Capture the cell that displays the provided text and extract its (x, y) central coordinate. 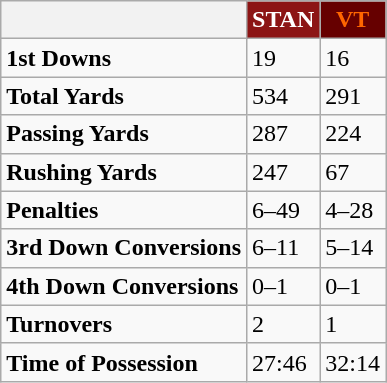
6–49 (284, 210)
67 (353, 172)
534 (284, 96)
Turnovers (124, 324)
Total Yards (124, 96)
1 (353, 324)
224 (353, 134)
1st Downs (124, 58)
247 (284, 172)
2 (284, 324)
4–28 (353, 210)
27:46 (284, 362)
287 (284, 134)
16 (353, 58)
3rd Down Conversions (124, 248)
291 (353, 96)
VT (353, 20)
19 (284, 58)
Penalties (124, 210)
Passing Yards (124, 134)
Rushing Yards (124, 172)
5–14 (353, 248)
4th Down Conversions (124, 286)
6–11 (284, 248)
Time of Possession (124, 362)
32:14 (353, 362)
STAN (284, 20)
